Output the (X, Y) coordinate of the center of the cell containing the given text.  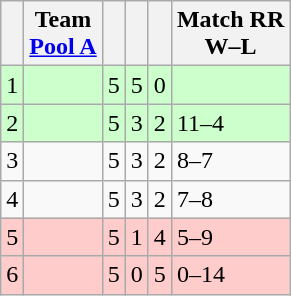
Team Pool A (63, 34)
6 (12, 275)
Match RR W–L (230, 34)
0–14 (230, 275)
5–9 (230, 237)
11–4 (230, 123)
8–7 (230, 161)
7–8 (230, 199)
